Search for the cell housing the specified text and yield its (X, Y) center coordinate. 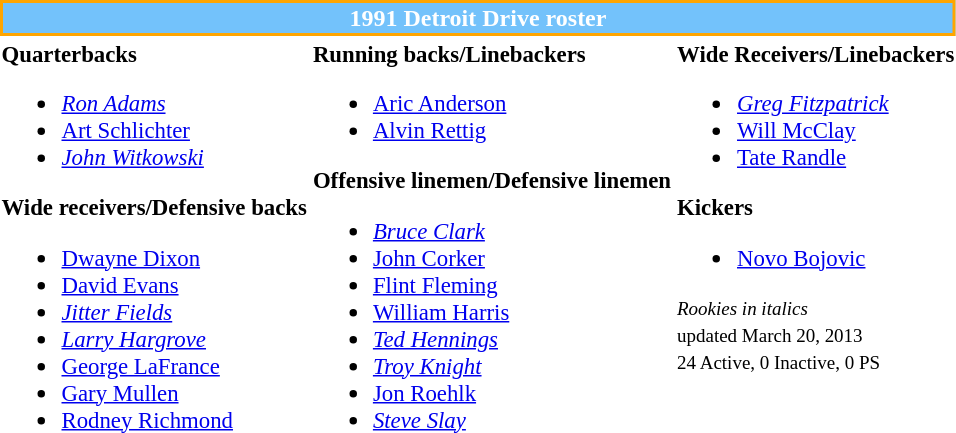
1991 Detroit Drive roster (478, 18)
